For the text-containing cell, return its midpoint in [x, y] coordinate format. 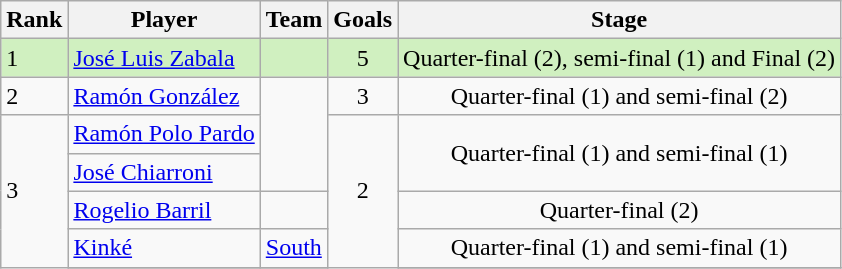
Rogelio Barril [164, 210]
Quarter-final (2) [620, 210]
José Luis Zabala [164, 58]
Ramón Polo Pardo [164, 134]
José Chiarroni [164, 172]
Ramón González [164, 96]
Quarter-final (2), semi-final (1) and Final (2) [620, 58]
South [294, 248]
1 [34, 58]
Kinké [164, 248]
Quarter-final (1) and semi-final (2) [620, 96]
5 [363, 58]
Player [164, 20]
Goals [363, 20]
Team [294, 20]
Stage [620, 20]
Rank [34, 20]
